Locate the cell with the specified text and output its (x, y) center coordinate. 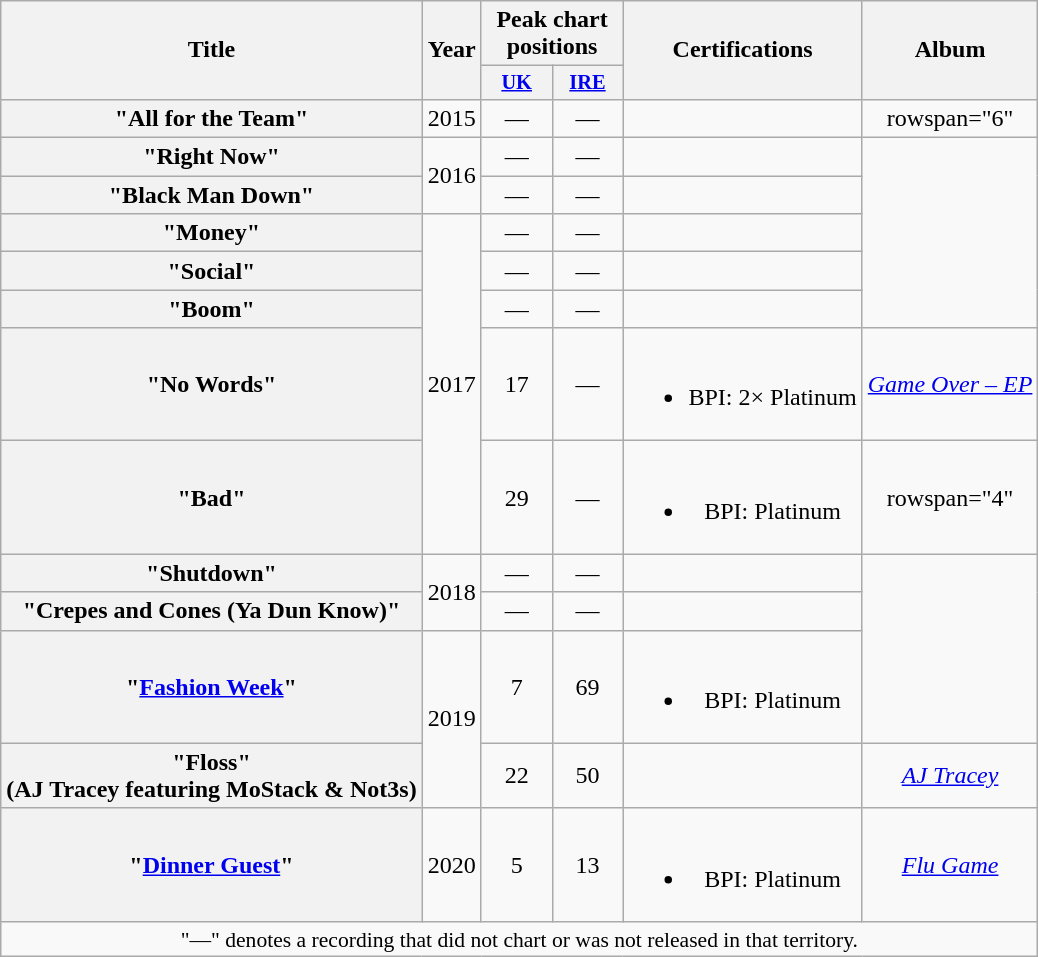
"—" denotes a recording that did not chart or was not released in that territory. (520, 939)
rowspan="6" (950, 118)
"Social" (212, 271)
2017 (452, 384)
Flu Game (950, 864)
69 (588, 686)
2019 (452, 719)
22 (516, 776)
"Fashion Week" (212, 686)
29 (516, 498)
BPI: 2× Platinum (742, 384)
"Floss"(AJ Tracey featuring MoStack & Not3s) (212, 776)
"No Words" (212, 384)
17 (516, 384)
2020 (452, 864)
rowspan="4" (950, 498)
2018 (452, 592)
"Black Man Down" (212, 195)
7 (516, 686)
"Crepes and Cones (Ya Dun Know)" (212, 611)
Peak chart positions (552, 34)
"Boom" (212, 309)
50 (588, 776)
2016 (452, 176)
UK (516, 83)
Title (212, 50)
"Dinner Guest" (212, 864)
Album (950, 50)
13 (588, 864)
"All for the Team" (212, 118)
"Right Now" (212, 157)
Year (452, 50)
"Shutdown" (212, 573)
"Bad" (212, 498)
Game Over – EP (950, 384)
"Money" (212, 233)
2015 (452, 118)
IRE (588, 83)
5 (516, 864)
AJ Tracey (950, 776)
Certifications (742, 50)
